For the text-containing cell, return its midpoint in (X, Y) coordinate format. 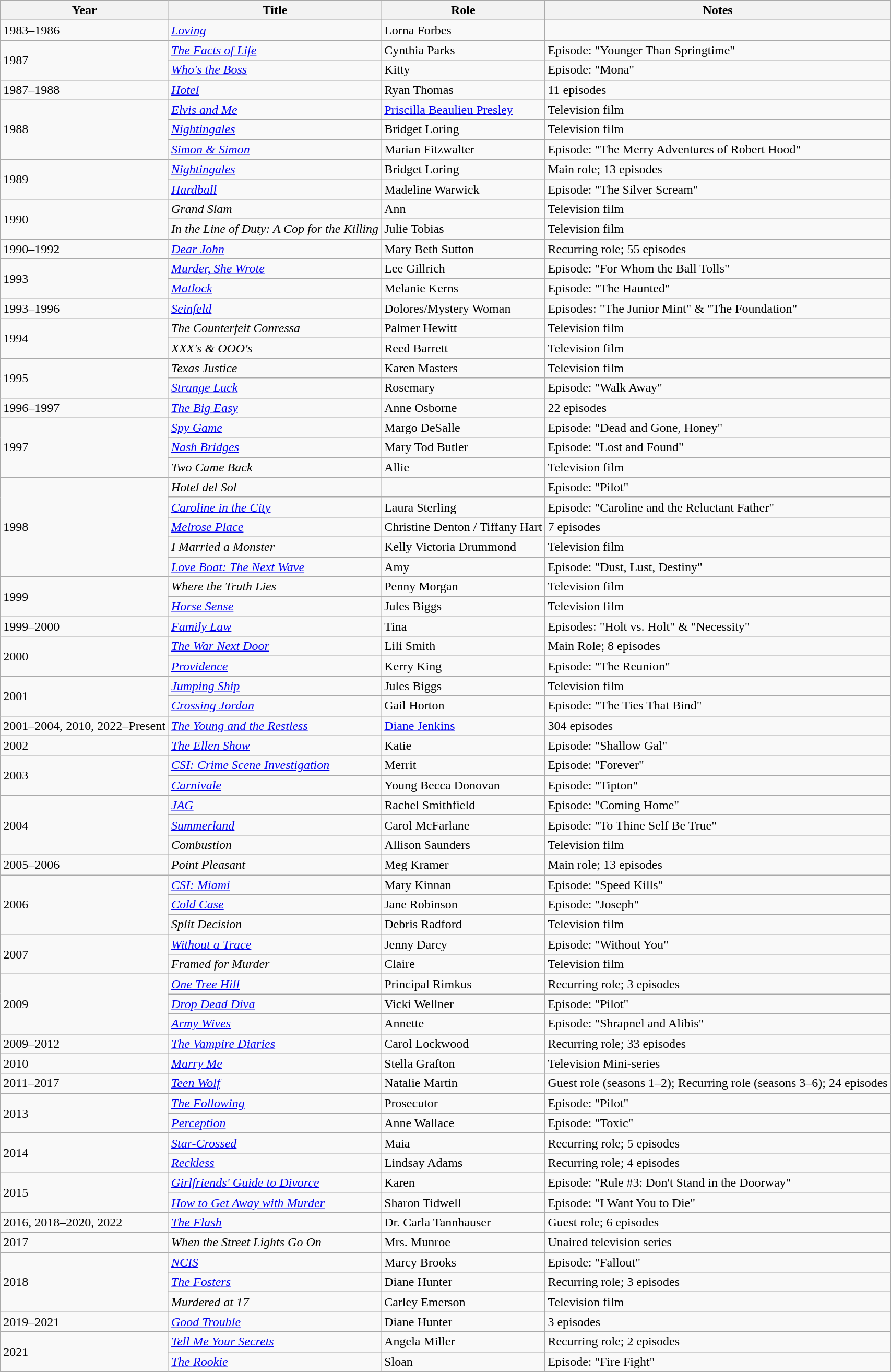
Episode: "Coming Home" (718, 805)
Guest role (seasons 1–2); Recurring role (seasons 3–6); 24 episodes (718, 1083)
Episode: "To Thine Self Be True" (718, 825)
Mrs. Munroe (464, 1243)
Kelly Victoria Drummond (464, 547)
1993 (85, 279)
Episode: "Dust, Lust, Destiny" (718, 566)
2019–2021 (85, 1322)
Combustion (275, 845)
I Married a Monster (275, 547)
Perception (275, 1123)
2016, 2018–2020, 2022 (85, 1223)
1988 (85, 129)
Caroline in the City (275, 507)
Girlfriends' Guide to Divorce (275, 1182)
Penny Morgan (464, 587)
Margo DeSalle (464, 428)
Anne Wallace (464, 1123)
Murder, She Wrote (275, 269)
Cynthia Parks (464, 50)
The War Next Door (275, 646)
Carnivale (275, 785)
Episode: "The Silver Scream" (718, 189)
Jenny Darcy (464, 944)
2004 (85, 825)
Christine Denton / Tiffany Hart (464, 527)
1989 (85, 179)
Carley Emerson (464, 1302)
Recurring role; 33 episodes (718, 1044)
2001 (85, 696)
The Counterfeit Conressa (275, 328)
Nash Bridges (275, 447)
Kitty (464, 70)
Ann (464, 209)
The Big Easy (275, 408)
Angela Miller (464, 1342)
1998 (85, 527)
Debris Radford (464, 925)
Television Mini-series (718, 1063)
Rachel Smithfield (464, 805)
Episode: "Mona" (718, 70)
Seinfeld (275, 309)
Karen (464, 1182)
Mary Tod Butler (464, 447)
1999 (85, 597)
Main Role; 8 episodes (718, 646)
Jane Robinson (464, 905)
Annette (464, 1024)
Episode: "The Ties That Bind" (718, 706)
Simon & Simon (275, 149)
Who's the Boss (275, 70)
Principal Rimkus (464, 984)
Tina (464, 626)
Cold Case (275, 905)
Grand Slam (275, 209)
Marry Me (275, 1063)
Recurring role; 5 episodes (718, 1143)
Army Wives (275, 1024)
1999–2000 (85, 626)
Episode: "Dead and Gone, Honey" (718, 428)
The Ellen Show (275, 746)
Split Decision (275, 925)
2005–2006 (85, 865)
Jumping Ship (275, 686)
Matlock (275, 289)
The Rookie (275, 1362)
7 episodes (718, 527)
Love Boat: The Next Wave (275, 566)
Episode: "Tipton" (718, 785)
Maia (464, 1143)
Melanie Kerns (464, 289)
Guest role; 6 episodes (718, 1223)
2011–2017 (85, 1083)
Katie (464, 746)
Anne Osborne (464, 408)
Providence (275, 666)
Episode: "The Merry Adventures of Robert Hood" (718, 149)
Murdered at 17 (275, 1302)
Dolores/Mystery Woman (464, 309)
1996–1997 (85, 408)
2009 (85, 1004)
2009–2012 (85, 1044)
Texas Justice (275, 368)
Framed for Murder (275, 964)
In the Line of Duty: A Cop for the Killing (275, 229)
Title (275, 10)
Dr. Carla Tannhauser (464, 1223)
2000 (85, 656)
Star-Crossed (275, 1143)
Recurring role; 55 episodes (718, 249)
Sharon Tidwell (464, 1202)
Episodes: "Holt vs. Holt" & "Necessity" (718, 626)
Where the Truth Lies (275, 587)
Lorna Forbes (464, 30)
Episode: "Forever" (718, 765)
Julie Tobias (464, 229)
XXX's & OOO's (275, 348)
Two Came Back (275, 467)
Episode: "Rule #3: Don't Stand in the Doorway" (718, 1182)
Madeline Warwick (464, 189)
Episode: "The Haunted" (718, 289)
Lee Gillrich (464, 269)
The Young and the Restless (275, 726)
1994 (85, 338)
Carol Lockwood (464, 1044)
Loving (275, 30)
Prosecutor (464, 1103)
2007 (85, 954)
2003 (85, 775)
When the Street Lights Go On (275, 1243)
Family Law (275, 626)
2014 (85, 1153)
Teen Wolf (275, 1083)
Episode: "I Want You to Die" (718, 1202)
1993–1996 (85, 309)
Episode: "Fallout" (718, 1262)
Allison Saunders (464, 845)
Reed Barrett (464, 348)
Diane Jenkins (464, 726)
Marian Fitzwalter (464, 149)
Year (85, 10)
Recurring role; 4 episodes (718, 1163)
1990–1992 (85, 249)
Episode: "Shallow Gal" (718, 746)
Carol McFarlane (464, 825)
304 episodes (718, 726)
Laura Sterling (464, 507)
Good Trouble (275, 1322)
Episode: "For Whom the Ball Tolls" (718, 269)
CSI: Miami (275, 885)
Marcy Brooks (464, 1262)
Mary Kinnan (464, 885)
The Vampire Diaries (275, 1044)
NCIS (275, 1262)
Claire (464, 964)
2021 (85, 1352)
Episode: "Walk Away" (718, 388)
1990 (85, 219)
Allie (464, 467)
Hotel del Sol (275, 487)
Point Pleasant (275, 865)
Crossing Jordan (275, 706)
2010 (85, 1063)
Melrose Place (275, 527)
2017 (85, 1243)
The Facts of Life (275, 50)
Episode: "Speed Kills" (718, 885)
One Tree Hill (275, 984)
1997 (85, 447)
CSI: Crime Scene Investigation (275, 765)
1987–1988 (85, 90)
Spy Game (275, 428)
2018 (85, 1282)
Tell Me Your Secrets (275, 1342)
Stella Grafton (464, 1063)
1983–1986 (85, 30)
Young Becca Donovan (464, 785)
JAG (275, 805)
Summerland (275, 825)
22 episodes (718, 408)
Unaired television series (718, 1243)
How to Get Away with Murder (275, 1202)
Hardball (275, 189)
Elvis and Me (275, 110)
Notes (718, 10)
Vicki Wellner (464, 1004)
Ryan Thomas (464, 90)
3 episodes (718, 1322)
Merrit (464, 765)
Strange Luck (275, 388)
Episode: "Lost and Found" (718, 447)
Mary Beth Sutton (464, 249)
2013 (85, 1113)
Episode: "Joseph" (718, 905)
2001–2004, 2010, 2022–Present (85, 726)
Lindsay Adams (464, 1163)
Episodes: "The Junior Mint" & "The Foundation" (718, 309)
Karen Masters (464, 368)
Recurring role; 2 episodes (718, 1342)
Amy (464, 566)
1987 (85, 60)
Lili Smith (464, 646)
Sloan (464, 1362)
The Fosters (275, 1282)
Role (464, 10)
Meg Kramer (464, 865)
Episode: "Shrapnel and Alibis" (718, 1024)
2015 (85, 1192)
The Following (275, 1103)
The Flash (275, 1223)
Episode: "Without You" (718, 944)
Gail Horton (464, 706)
Episode: "Toxic" (718, 1123)
Reckless (275, 1163)
Priscilla Beaulieu Presley (464, 110)
11 episodes (718, 90)
Episode: "The Reunion" (718, 666)
Palmer Hewitt (464, 328)
Episode: "Fire Fight" (718, 1362)
Drop Dead Diva (275, 1004)
Dear John (275, 249)
Rosemary (464, 388)
2002 (85, 746)
1995 (85, 378)
2006 (85, 905)
Episode: "Younger Than Springtime" (718, 50)
Natalie Martin (464, 1083)
Without a Trace (275, 944)
Hotel (275, 90)
Episode: "Caroline and the Reluctant Father" (718, 507)
Horse Sense (275, 607)
Kerry King (464, 666)
